Find where the given text appears and provide that cell's center as [X, Y] coordinate. 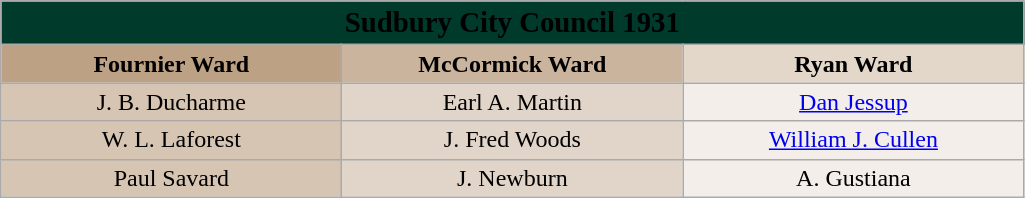
Fournier Ward [172, 64]
Dan Jessup [854, 102]
W. L. Laforest [172, 140]
William J. Cullen [854, 140]
Sudbury City Council 1931 [512, 23]
Earl A. Martin [512, 102]
McCormick Ward [512, 64]
A. Gustiana [854, 178]
Paul Savard [172, 178]
Ryan Ward [854, 64]
J. B. Ducharme [172, 102]
J. Fred Woods [512, 140]
J. Newburn [512, 178]
